Scan for the cell matching the given text and deliver its [X, Y] coordinate at center. 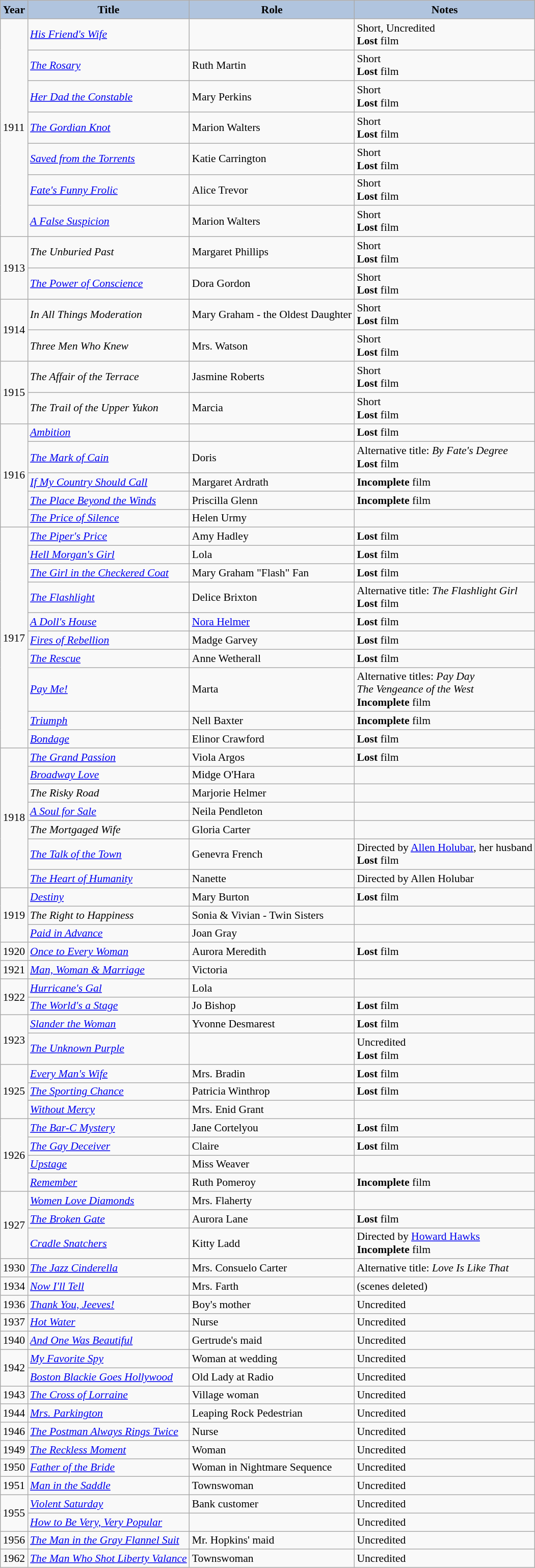
The Unknown Purple [109, 1049]
The Price of Silence [109, 518]
Paid in Advance [109, 934]
Bondage [109, 739]
Nora Helmer [272, 622]
Joan Gray [272, 934]
In All Things Moderation [109, 315]
1944 [14, 1414]
A False Suspicion [109, 221]
Amy Hadley [272, 537]
Woman [272, 1450]
The Cross of Lorraine [109, 1395]
Miss Weaver [272, 1164]
Viola Argos [272, 757]
A Soul for Sale [109, 812]
Her Dad the Constable [109, 97]
Gloria Carter [272, 830]
1934 [14, 1286]
1942 [14, 1368]
My Favorite Spy [109, 1359]
Aurora Meredith [272, 952]
Notes [444, 10]
Remember [109, 1183]
Alice Trevor [272, 190]
Woman in Nightmare Sequence [272, 1468]
Patricia Winthrop [272, 1092]
1911 [14, 128]
The Gordian Knot [109, 127]
The Unburied Past [109, 253]
Kitty Ladd [272, 1243]
1913 [14, 268]
1962 [14, 1559]
Jo Bishop [272, 1006]
Marjorie Helmer [272, 793]
Mr. Hopkins' maid [272, 1540]
A Doll's House [109, 622]
The Risky Road [109, 793]
Year [14, 10]
1920 [14, 952]
Mary Graham - the Oldest Daughter [272, 315]
Anne Wetherall [272, 658]
The Gay Deceiver [109, 1146]
The Reckless Moment [109, 1450]
Bank customer [272, 1504]
1926 [14, 1155]
1956 [14, 1540]
The Heart of Humanity [109, 879]
Marcia [272, 408]
Short, Uncredited Lost film [444, 35]
Directed by Allen Holubar [444, 879]
Father of the Bride [109, 1468]
Mrs. Enid Grant [272, 1110]
The Place Beyond the Winds [109, 500]
Mrs. Parkington [109, 1414]
If My Country Should Call [109, 482]
Three Men Who Knew [109, 346]
Hurricane's Gal [109, 988]
Saved from the Torrents [109, 159]
Doris [272, 458]
1937 [14, 1322]
Destiny [109, 897]
Neila Pendleton [272, 812]
Mrs. Flaherty [272, 1201]
Alternative title: Love Is Like That [444, 1268]
Role [272, 10]
Pay Me! [109, 690]
Nanette [272, 879]
The Affair of the Terrace [109, 377]
Fate's Funny Frolic [109, 190]
Yvonne Desmarest [272, 1024]
Directed by Allen Holubar, her husband Lost film [444, 854]
The Mark of Cain [109, 458]
The Bar-C Mystery [109, 1128]
Hell Morgan's Girl [109, 555]
Once to Every Woman [109, 952]
Slander the Woman [109, 1024]
The Rescue [109, 658]
1921 [14, 970]
The Man Who Shot Liberty Valance [109, 1559]
Priscilla Glenn [272, 500]
The Man in the Gray Flannel Suit [109, 1540]
1927 [14, 1225]
1940 [14, 1341]
The Sporting Chance [109, 1092]
Delice Brixton [272, 597]
Village woman [272, 1395]
Mrs. Farth [272, 1286]
Alternative titles: Pay DayThe Vengeance of the West Incomplete film [444, 690]
Title [109, 10]
Mrs. Consuelo Carter [272, 1268]
1950 [14, 1468]
Jane Cortelyou [272, 1128]
The Trail of the Upper Yukon [109, 408]
Margaret Ardrath [272, 482]
Mrs. Bradin [272, 1074]
1918 [14, 818]
The Power of Conscience [109, 283]
1946 [14, 1431]
The Jazz Cinderella [109, 1268]
The Mortgaged Wife [109, 830]
1915 [14, 392]
The Piper's Price [109, 537]
Triumph [109, 721]
Genevra French [272, 854]
Every Man's Wife [109, 1074]
Alternative title: By Fate's Degree Lost film [444, 458]
The Flashlight [109, 597]
1936 [14, 1305]
Broadway Love [109, 775]
The Right to Happiness [109, 915]
1923 [14, 1040]
Boy's mother [272, 1305]
Uncredited Lost film [444, 1049]
Old Lady at Radio [272, 1377]
Nell Baxter [272, 721]
The Talk of the Town [109, 854]
Directed by Howard Hawks Incomplete film [444, 1243]
The Girl in the Checkered Coat [109, 573]
Alternative title: The Flashlight Girl Lost film [444, 597]
The Postman Always Rings Twice [109, 1431]
Mary Graham "Flash" Fan [272, 573]
1949 [14, 1450]
1955 [14, 1513]
Ambition [109, 433]
Midge O'Hara [272, 775]
Upstage [109, 1164]
Claire [272, 1146]
The Rosary [109, 65]
Man, Woman & Marriage [109, 970]
Violent Saturday [109, 1504]
Madge Garvey [272, 641]
Mary Perkins [272, 97]
Man in the Saddle [109, 1486]
The World's a Stage [109, 1006]
Without Mercy [109, 1110]
Margaret Phillips [272, 253]
Mary Burton [272, 897]
1943 [14, 1395]
And One Was Beautiful [109, 1341]
Elinor Crawford [272, 739]
Gertrude's maid [272, 1341]
Women Love Diamonds [109, 1201]
(scenes deleted) [444, 1286]
Sonia & Vivian - Twin Sisters [272, 915]
Leaping Rock Pedestrian [272, 1414]
Fires of Rebellion [109, 641]
1925 [14, 1092]
The Broken Gate [109, 1219]
Jasmine Roberts [272, 377]
Aurora Lane [272, 1219]
1917 [14, 638]
Victoria [272, 970]
Mrs. Watson [272, 346]
The Grand Passion [109, 757]
1922 [14, 997]
Cradle Snatchers [109, 1243]
His Friend's Wife [109, 35]
1951 [14, 1486]
Dora Gordon [272, 283]
Katie Carrington [272, 159]
Hot Water [109, 1322]
Marta [272, 690]
Woman at wedding [272, 1359]
Helen Urmy [272, 518]
Ruth Pomeroy [272, 1183]
How to Be Very, Very Popular [109, 1522]
Ruth Martin [272, 65]
1930 [14, 1268]
1914 [14, 330]
1919 [14, 915]
Boston Blackie Goes Hollywood [109, 1377]
1916 [14, 475]
Thank You, Jeeves! [109, 1305]
Now I'll Tell [109, 1286]
